Return the [x, y] coordinate for the center point of the cell that contains the specified text.  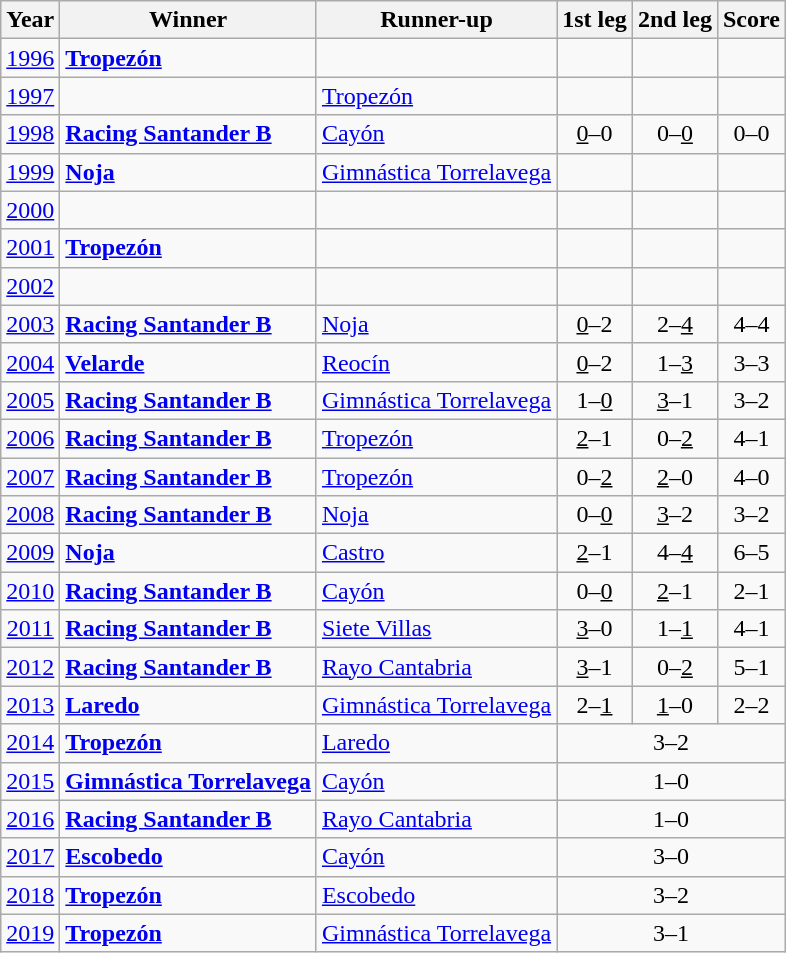
Year [30, 20]
2002 [30, 286]
2013 [30, 705]
2009 [30, 553]
2010 [30, 591]
Reocín [436, 362]
2004 [30, 362]
2003 [30, 324]
2nd leg [674, 20]
Siete Villas [436, 629]
1–3 [674, 362]
2–0 [674, 477]
2001 [30, 248]
1999 [30, 172]
2000 [30, 210]
1996 [30, 58]
2007 [30, 477]
2017 [30, 857]
1998 [30, 134]
2–2 [751, 705]
2019 [30, 933]
5–1 [751, 667]
4–0 [751, 477]
2005 [30, 400]
3–3 [751, 362]
2006 [30, 438]
2015 [30, 781]
1–1 [674, 629]
2016 [30, 819]
Velarde [188, 362]
6–5 [751, 553]
2012 [30, 667]
Score [751, 20]
1997 [30, 96]
Winner [188, 20]
2018 [30, 895]
Castro [436, 553]
2008 [30, 515]
2014 [30, 743]
2011 [30, 629]
2–4 [674, 324]
Runner-up [436, 20]
1st leg [595, 20]
